Extract the [x, y] coordinate from the center of the cell holding the provided text.  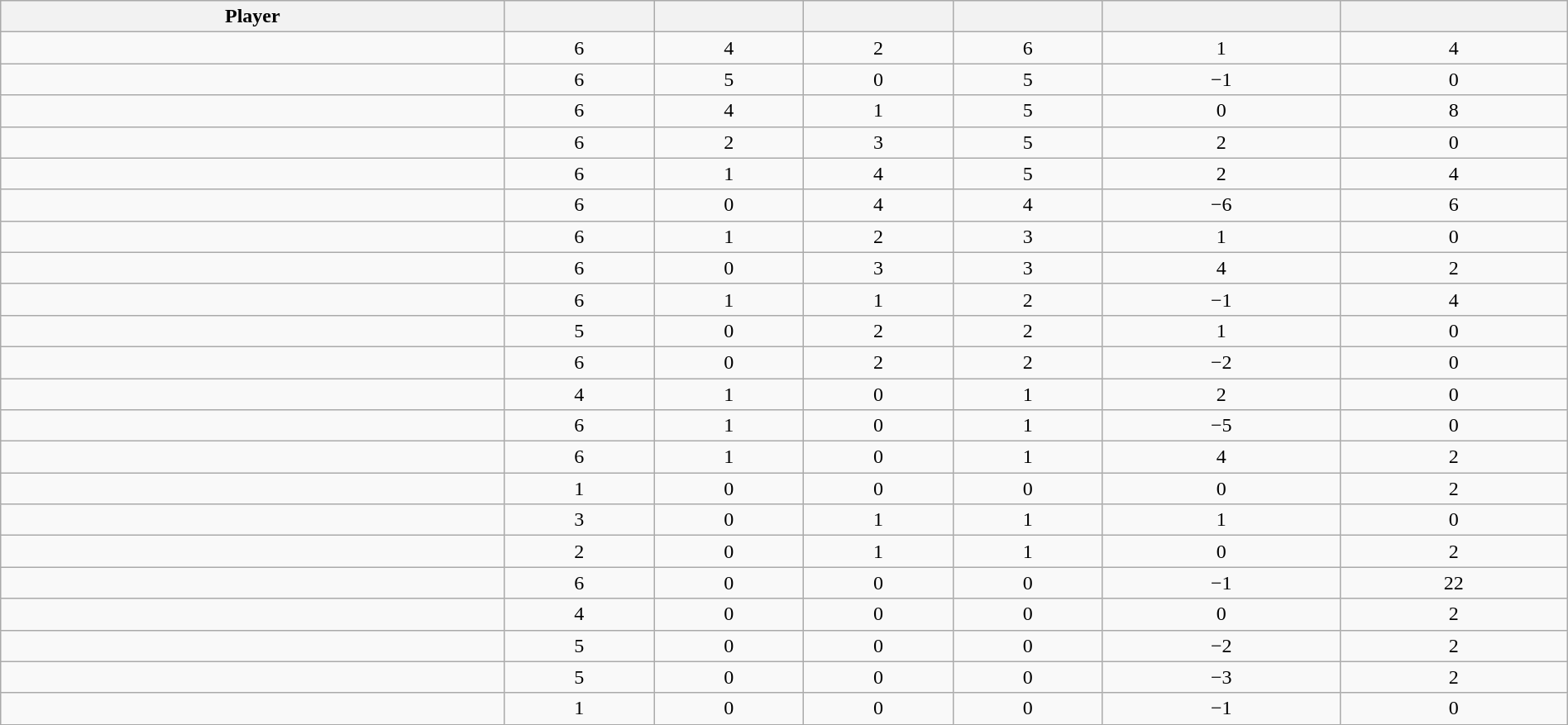
−6 [1221, 205]
−5 [1221, 426]
−3 [1221, 677]
8 [1454, 111]
22 [1454, 583]
Player [253, 17]
